Find where the given text appears and provide that cell's center as (x, y) coordinate. 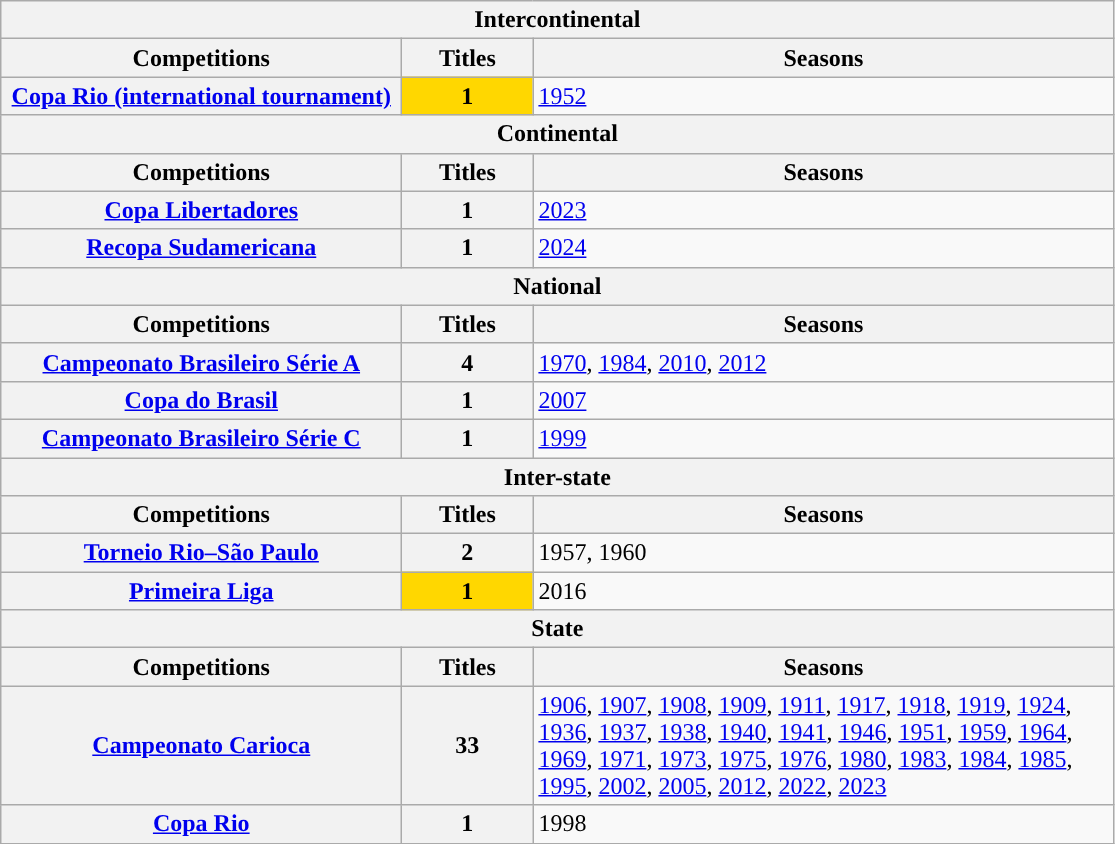
1952 (824, 96)
Copa do Brasil (202, 400)
Recopa Sudamericana (202, 248)
Campeonato Brasileiro Série C (202, 438)
Inter-state (558, 477)
1970, 1984, 2010, 2012 (824, 362)
Copa Rio (202, 824)
State (558, 629)
Copa Rio (international tournament) (202, 96)
Campeonato Carioca (202, 746)
Copa Libertadores (202, 210)
2023 (824, 210)
Torneio Rio–São Paulo (202, 553)
2024 (824, 248)
2007 (824, 400)
National (558, 286)
4 (468, 362)
Campeonato Brasileiro Série A (202, 362)
1957, 1960 (824, 553)
Primeira Liga (202, 591)
2016 (824, 591)
1999 (824, 438)
Intercontinental (558, 20)
2 (468, 553)
1998 (824, 824)
33 (468, 746)
Continental (558, 134)
